Locate the cell with the specified text and output its (X, Y) center coordinate. 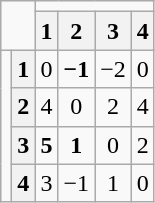
−2 (114, 69)
5 (46, 145)
